Capture the cell that displays the provided text and extract its [X, Y] central coordinate. 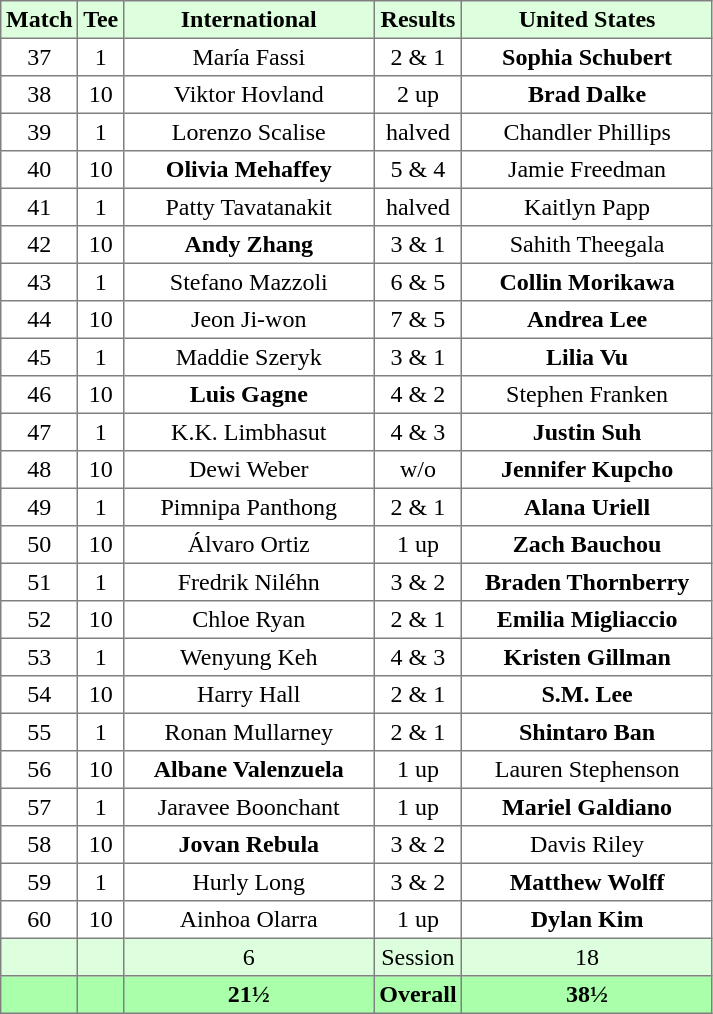
58 [40, 845]
6 & 5 [418, 282]
Hurly Long [249, 882]
Braden Thornberry [587, 582]
International [249, 20]
45 [40, 357]
Fredrik Niléhn [249, 582]
46 [40, 395]
Overall [418, 995]
44 [40, 320]
Jaravee Boonchant [249, 807]
Sahith Theegala [587, 245]
Tee [101, 20]
55 [40, 732]
38½ [587, 995]
21½ [249, 995]
49 [40, 507]
53 [40, 657]
Match [40, 20]
Patty Tavatanakit [249, 207]
Olivia Mehaffey [249, 170]
United States [587, 20]
Davis Riley [587, 845]
Matthew Wolff [587, 882]
Stephen Franken [587, 395]
María Fassi [249, 57]
Emilia Migliaccio [587, 620]
Álvaro Ortiz [249, 545]
Jamie Freedman [587, 170]
Collin Morikawa [587, 282]
2 up [418, 95]
Chloe Ryan [249, 620]
Jennifer Kupcho [587, 470]
38 [40, 95]
59 [40, 882]
Andy Zhang [249, 245]
Dewi Weber [249, 470]
Kaitlyn Papp [587, 207]
Brad Dalke [587, 95]
56 [40, 770]
Lilia Vu [587, 357]
51 [40, 582]
Results [418, 20]
Dylan Kim [587, 920]
Harry Hall [249, 695]
Sophia Schubert [587, 57]
Kristen Gillman [587, 657]
Pimnipa Panthong [249, 507]
47 [40, 432]
37 [40, 57]
Stefano Mazzoli [249, 282]
Jeon Ji-won [249, 320]
Alana Uriell [587, 507]
Lauren Stephenson [587, 770]
w/o [418, 470]
S.M. Lee [587, 695]
Mariel Galdiano [587, 807]
50 [40, 545]
Lorenzo Scalise [249, 132]
41 [40, 207]
Zach Bauchou [587, 545]
Viktor Hovland [249, 95]
5 & 4 [418, 170]
18 [587, 957]
Wenyung Keh [249, 657]
43 [40, 282]
57 [40, 807]
Chandler Phillips [587, 132]
Maddie Szeryk [249, 357]
Justin Suh [587, 432]
6 [249, 957]
Luis Gagne [249, 395]
4 & 2 [418, 395]
42 [40, 245]
7 & 5 [418, 320]
Jovan Rebula [249, 845]
Ainhoa Olarra [249, 920]
40 [40, 170]
Andrea Lee [587, 320]
K.K. Limbhasut [249, 432]
54 [40, 695]
52 [40, 620]
48 [40, 470]
Ronan Mullarney [249, 732]
39 [40, 132]
Shintaro Ban [587, 732]
Session [418, 957]
Albane Valenzuela [249, 770]
60 [40, 920]
